Identify which cell holds the provided text, then report its (x, y) central coordinate. 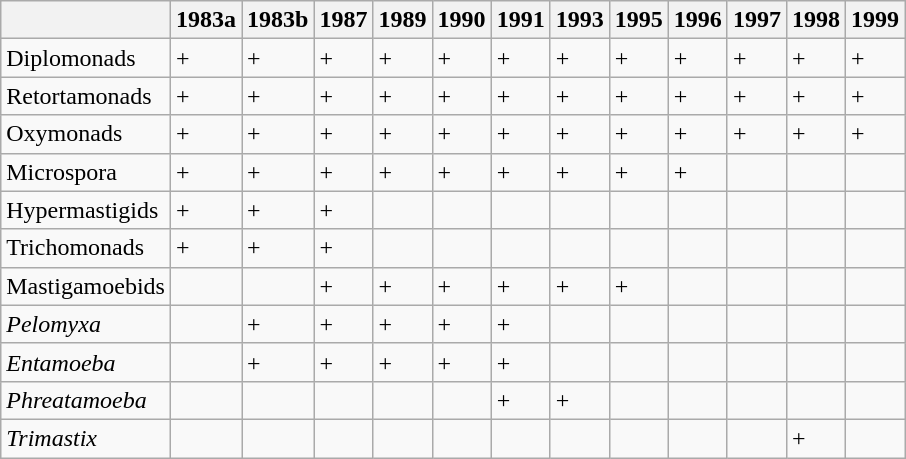
Oxymonads (86, 134)
Hypermastigids (86, 210)
1998 (816, 20)
1993 (580, 20)
1995 (638, 20)
Microspora (86, 172)
Phreatamoeba (86, 400)
1989 (402, 20)
1983b (278, 20)
1987 (344, 20)
Diplomonads (86, 58)
1996 (698, 20)
Retortamonads (86, 96)
1990 (462, 20)
Entamoeba (86, 362)
Mastigamoebids (86, 286)
Trimastix (86, 438)
Pelomyxa (86, 324)
1997 (756, 20)
1991 (520, 20)
1999 (876, 20)
Trichomonads (86, 248)
1983a (206, 20)
